From the cell containing the given text, extract its center point as (x, y) coordinate. 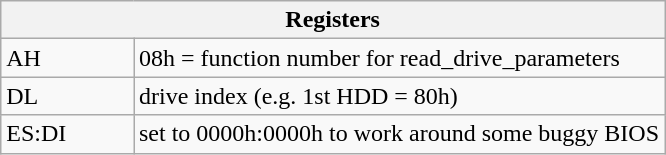
drive index (e.g. 1st HDD = 80h) (400, 96)
DL (68, 96)
Registers (333, 20)
AH (68, 58)
08h = function number for read_drive_parameters (400, 58)
ES:DI (68, 134)
set to 0000h:0000h to work around some buggy BIOS (400, 134)
